Provide the (X, Y) coordinate of the cell's center where the given text is located.  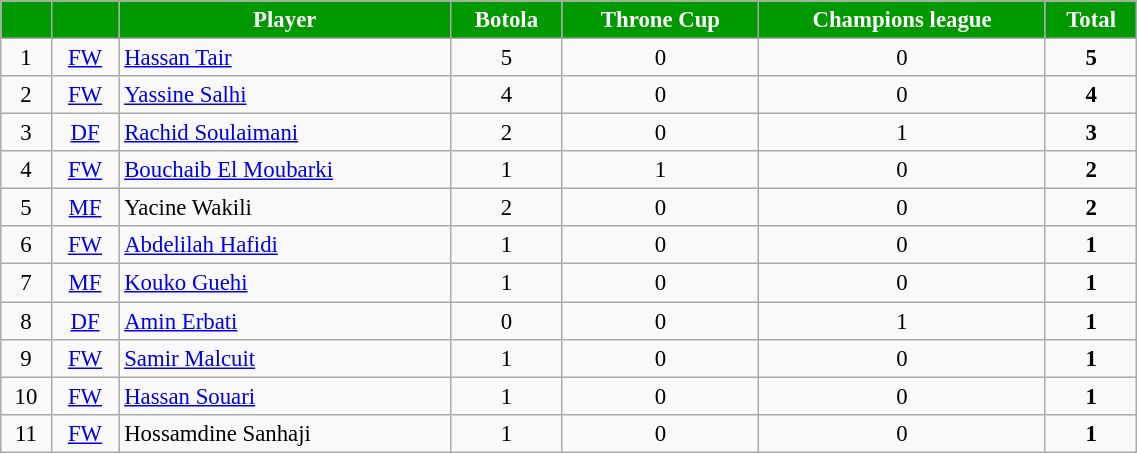
Botola (507, 20)
Yacine Wakili (285, 208)
Champions league (902, 20)
Player (285, 20)
9 (26, 358)
8 (26, 321)
Yassine Salhi (285, 95)
Hossamdine Sanhaji (285, 433)
Samir Malcuit (285, 358)
Amin Erbati (285, 321)
Hassan Tair (285, 58)
Throne Cup (660, 20)
7 (26, 283)
6 (26, 245)
11 (26, 433)
Bouchaib El Moubarki (285, 170)
Rachid Soulaimani (285, 133)
Kouko Guehi (285, 283)
10 (26, 396)
Abdelilah Hafidi (285, 245)
Total (1090, 20)
Hassan Souari (285, 396)
